Search for the cell housing the specified text and yield its [x, y] center coordinate. 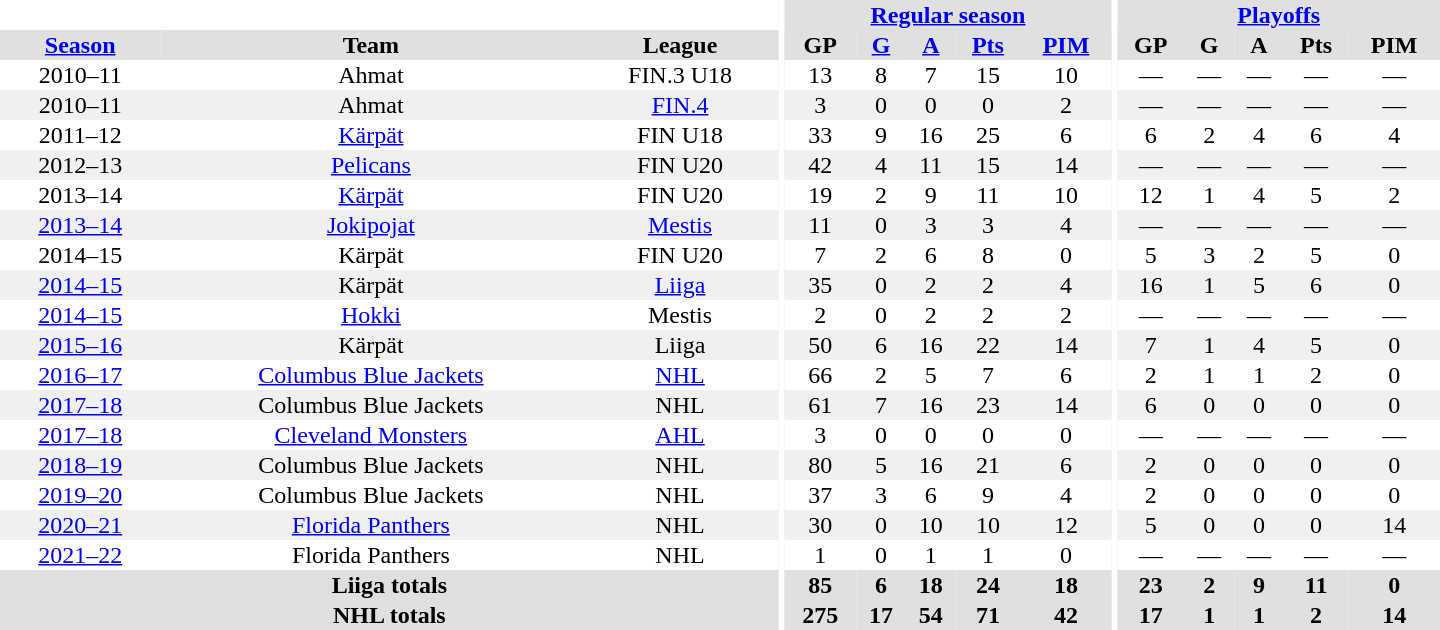
Jokipojat [370, 225]
2020–21 [80, 525]
2016–17 [80, 375]
35 [820, 285]
Hokki [370, 315]
22 [988, 345]
54 [931, 615]
Pelicans [370, 165]
2018–19 [80, 465]
2015–16 [80, 345]
Cleveland Monsters [370, 435]
66 [820, 375]
85 [820, 585]
League [680, 45]
Season [80, 45]
2012–13 [80, 165]
2011–12 [80, 135]
61 [820, 405]
Playoffs [1278, 15]
Team [370, 45]
2019–20 [80, 495]
50 [820, 345]
30 [820, 525]
80 [820, 465]
FIN.4 [680, 105]
FIN.3 U18 [680, 75]
NHL totals [390, 615]
19 [820, 195]
71 [988, 615]
AHL [680, 435]
33 [820, 135]
13 [820, 75]
Regular season [948, 15]
FIN U18 [680, 135]
25 [988, 135]
Liiga totals [390, 585]
21 [988, 465]
275 [820, 615]
24 [988, 585]
37 [820, 495]
2021–22 [80, 555]
